Search for the cell housing the specified text and yield its (X, Y) center coordinate. 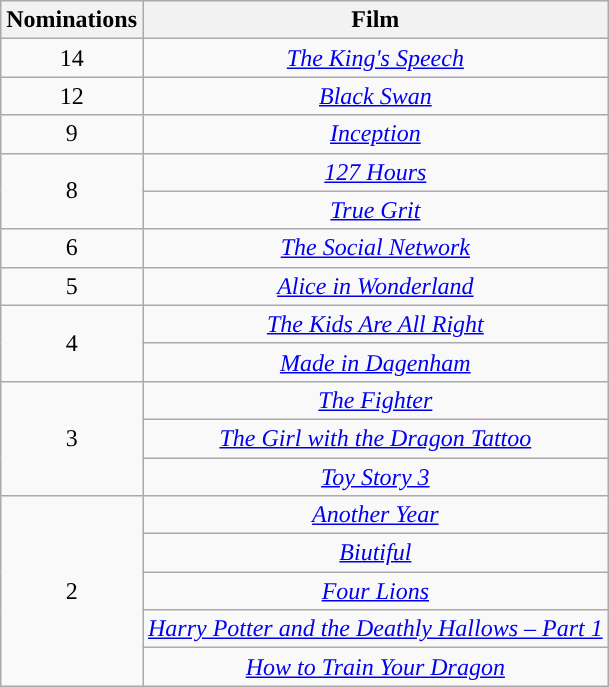
5 (72, 286)
2 (72, 591)
9 (72, 134)
Inception (375, 134)
Black Swan (375, 96)
6 (72, 248)
The King's Speech (375, 58)
Film (375, 20)
Harry Potter and the Deathly Hallows – Part 1 (375, 629)
14 (72, 58)
12 (72, 96)
True Grit (375, 210)
Four Lions (375, 591)
127 Hours (375, 172)
The Kids Are All Right (375, 324)
Alice in Wonderland (375, 286)
How to Train Your Dragon (375, 667)
4 (72, 343)
Toy Story 3 (375, 477)
3 (72, 438)
The Fighter (375, 400)
Nominations (72, 20)
Another Year (375, 515)
Biutiful (375, 553)
The Girl with the Dragon Tattoo (375, 438)
The Social Network (375, 248)
Made in Dagenham (375, 362)
8 (72, 191)
